Locate the cell with the specified text and output its [X, Y] center coordinate. 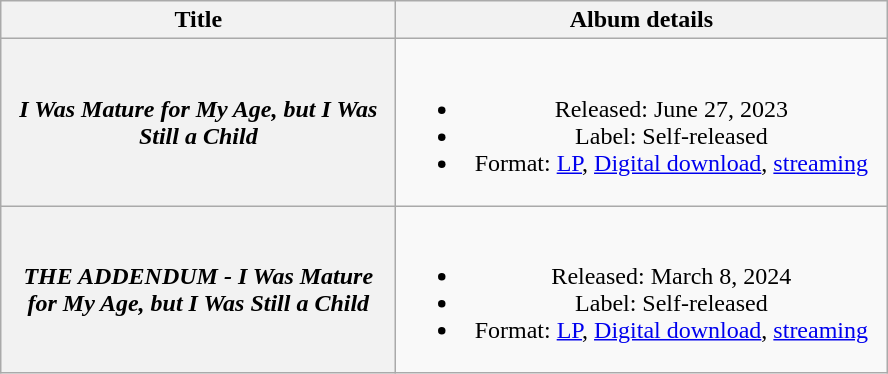
I Was Mature for My Age, but I Was Still a Child [198, 122]
Released: March 8, 2024Label: Self-releasedFormat: LP, Digital download, streaming [642, 290]
Released: June 27, 2023Label: Self-releasedFormat: LP, Digital download, streaming [642, 122]
Title [198, 20]
THE ADDENDUM - I Was Mature for My Age, but I Was Still a Child [198, 290]
Album details [642, 20]
